Return (X, Y) of the center of cell containing provided text 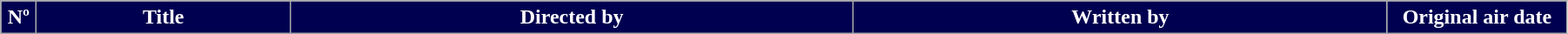
Written by (1121, 17)
Directed by (573, 17)
Original air date (1477, 17)
Nº (19, 17)
Title (164, 17)
